Search for the cell housing the specified text and yield its [X, Y] center coordinate. 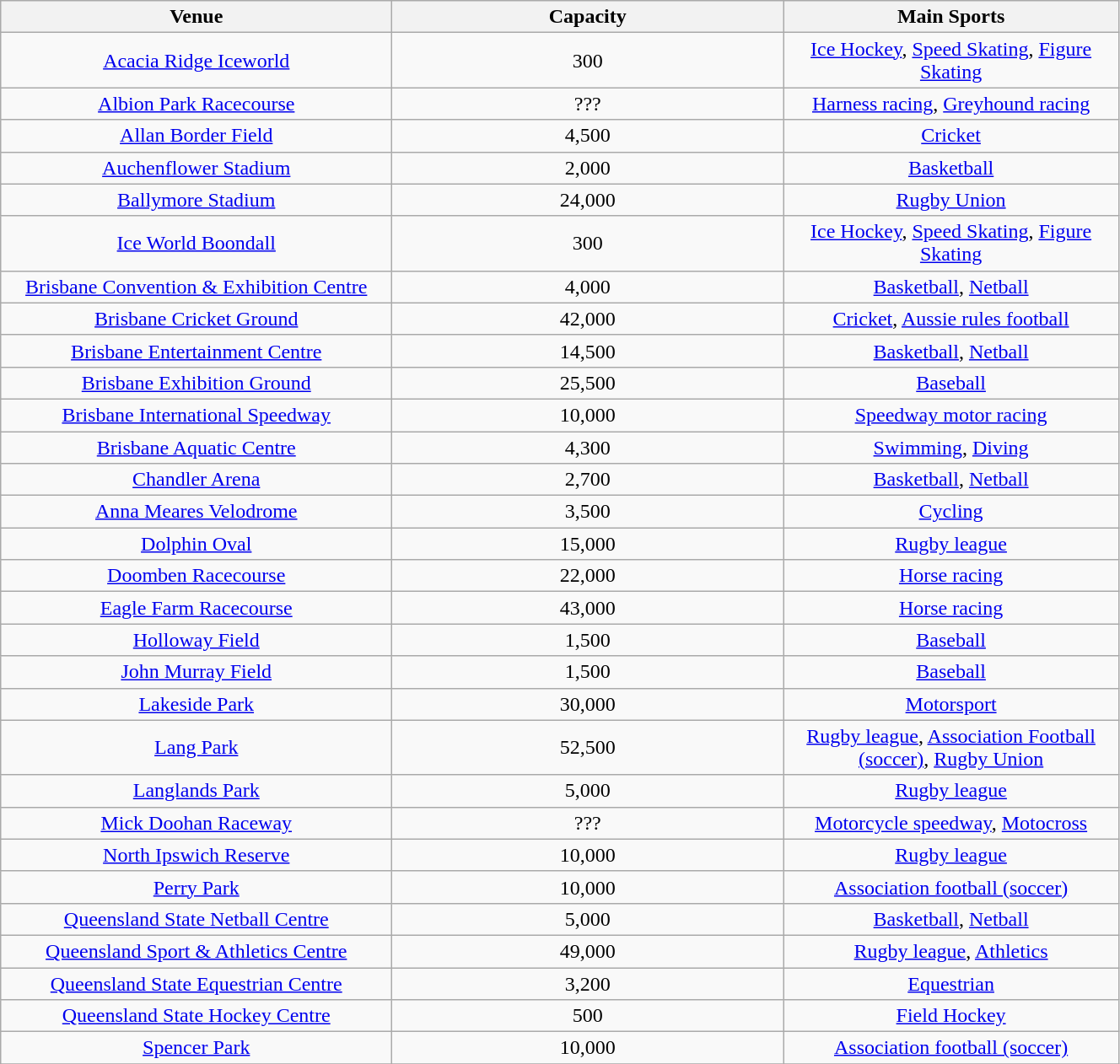
49,000 [588, 951]
Brisbane International Speedway [197, 415]
Eagle Farm Racecourse [197, 608]
4,500 [588, 136]
Rugby league, Athletics [951, 951]
Mick Doohan Raceway [197, 823]
Brisbane Exhibition Ground [197, 383]
2,700 [588, 480]
15,000 [588, 544]
42,000 [588, 319]
Brisbane Entertainment Centre [197, 351]
Brisbane Convention & Exhibition Centre [197, 287]
Ballymore Stadium [197, 200]
Queensland State Hockey Centre [197, 1016]
Motorcycle speedway, Motocross [951, 823]
Equestrian [951, 984]
Cricket [951, 136]
Auchenflower Stadium [197, 168]
52,500 [588, 747]
Holloway Field [197, 640]
Ice World Boondall [197, 243]
Anna Meares Velodrome [197, 512]
Allan Border Field [197, 136]
Queensland State Equestrian Centre [197, 984]
Brisbane Cricket Ground [197, 319]
Harness racing, Greyhound racing [951, 104]
Perry Park [197, 887]
Brisbane Aquatic Centre [197, 448]
4,300 [588, 448]
Swimming, Diving [951, 448]
30,000 [588, 704]
Lakeside Park [197, 704]
43,000 [588, 608]
Main Sports [951, 17]
3,500 [588, 512]
Acacia Ridge Iceworld [197, 61]
Spencer Park [197, 1048]
Albion Park Racecourse [197, 104]
25,500 [588, 383]
Venue [197, 17]
Chandler Arena [197, 480]
Basketball [951, 168]
Dolphin Oval [197, 544]
Speedway motor racing [951, 415]
500 [588, 1016]
Field Hockey [951, 1016]
22,000 [588, 576]
14,500 [588, 351]
Capacity [588, 17]
Queensland State Netball Centre [197, 919]
Langlands Park [197, 791]
North Ipswich Reserve [197, 855]
3,200 [588, 984]
2,000 [588, 168]
Cricket, Aussie rules football [951, 319]
Doomben Racecourse [197, 576]
Rugby league, Association Football (soccer), Rugby Union [951, 747]
Lang Park [197, 747]
Rugby Union [951, 200]
Motorsport [951, 704]
24,000 [588, 200]
Queensland Sport & Athletics Centre [197, 951]
John Murray Field [197, 672]
4,000 [588, 287]
Cycling [951, 512]
